Return the [X, Y] coordinate for the center point of the cell that contains the specified text.  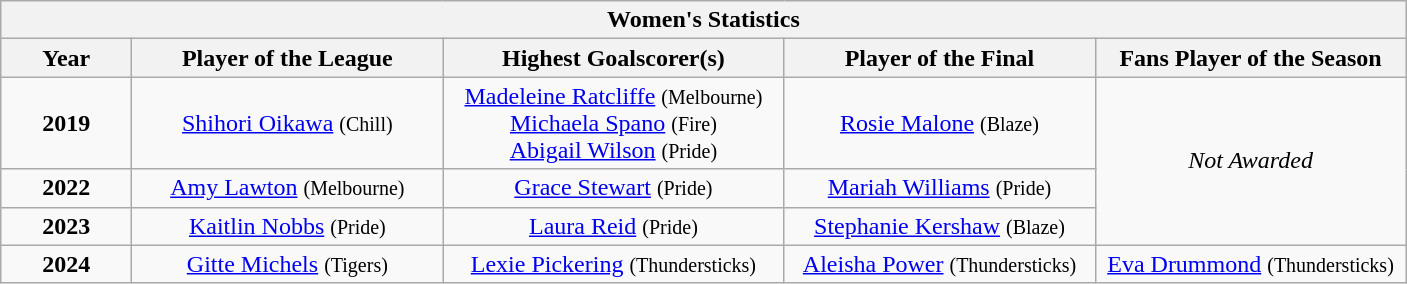
Year [66, 58]
Gitte Michels (Tigers) [288, 264]
Rosie Malone (Blaze) [940, 123]
Laura Reid (Pride) [614, 226]
Player of the League [288, 58]
Eva Drummond (Thundersticks) [1250, 264]
Not Awarded [1250, 161]
Kaitlin Nobbs (Pride) [288, 226]
2022 [66, 188]
Aleisha Power (Thundersticks) [940, 264]
Stephanie Kershaw (Blaze) [940, 226]
2019 [66, 123]
2024 [66, 264]
Madeleine Ratcliffe (Melbourne)Michaela Spano (Fire)Abigail Wilson (Pride) [614, 123]
Mariah Williams (Pride) [940, 188]
2023 [66, 226]
Amy Lawton (Melbourne) [288, 188]
Grace Stewart (Pride) [614, 188]
Highest Goalscorer(s) [614, 58]
Shihori Oikawa (Chill) [288, 123]
Fans Player of the Season [1250, 58]
Player of the Final [940, 58]
Lexie Pickering (Thundersticks) [614, 264]
Women's Statistics [704, 20]
